Return the (x, y) coordinate for the center point of the cell that contains the specified text.  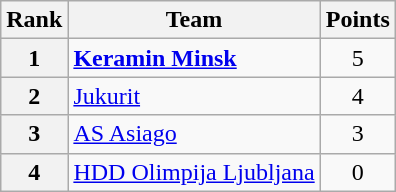
HDD Olimpija Ljubljana (194, 172)
Keramin Minsk (194, 58)
Team (194, 20)
2 (34, 96)
1 (34, 58)
Rank (34, 20)
Jukurit (194, 96)
AS Asiago (194, 134)
5 (358, 58)
0 (358, 172)
Points (358, 20)
